Detect which cell encompasses the target text, then output its (X, Y) center coordinate. 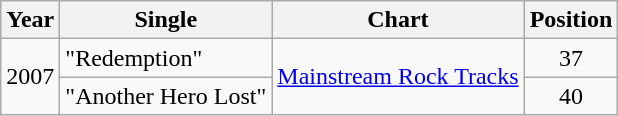
Mainstream Rock Tracks (398, 77)
2007 (30, 77)
Position (571, 20)
"Another Hero Lost" (166, 96)
"Redemption" (166, 58)
40 (571, 96)
Year (30, 20)
Chart (398, 20)
Single (166, 20)
37 (571, 58)
